Return the (X, Y) coordinate for the center point of the cell that contains the specified text.  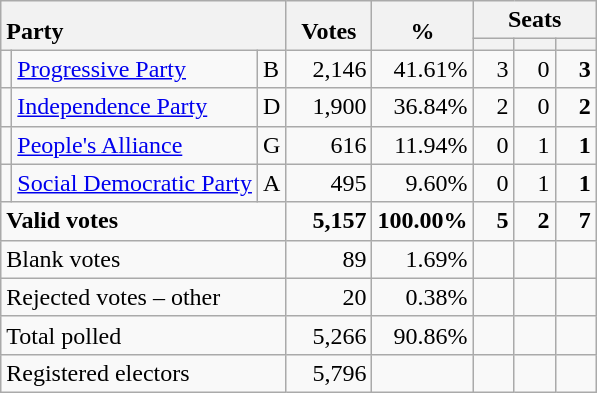
Votes (329, 26)
D (271, 107)
1,900 (329, 107)
2,146 (329, 69)
Party (144, 26)
495 (329, 183)
1.69% (422, 259)
People's Alliance (135, 145)
5,266 (329, 335)
9.60% (422, 183)
% (422, 26)
Registered electors (144, 373)
5 (494, 221)
A (271, 183)
G (271, 145)
20 (329, 297)
Valid votes (144, 221)
Total polled (144, 335)
Rejected votes – other (144, 297)
89 (329, 259)
0.38% (422, 297)
616 (329, 145)
Progressive Party (135, 69)
Seats (534, 20)
41.61% (422, 69)
100.00% (422, 221)
5,796 (329, 373)
B (271, 69)
7 (576, 221)
90.86% (422, 335)
Blank votes (144, 259)
11.94% (422, 145)
Social Democratic Party (135, 183)
Independence Party (135, 107)
5,157 (329, 221)
36.84% (422, 107)
